Search for the cell housing the specified text and yield its (X, Y) center coordinate. 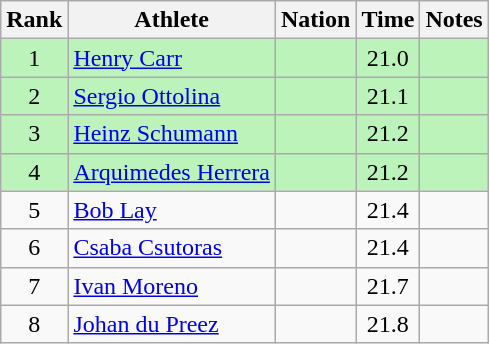
5 (34, 210)
4 (34, 172)
2 (34, 96)
Csaba Csutoras (172, 248)
Athlete (172, 20)
6 (34, 248)
1 (34, 58)
Time (388, 20)
Bob Lay (172, 210)
8 (34, 324)
21.1 (388, 96)
21.7 (388, 286)
Johan du Preez (172, 324)
Notes (454, 20)
Arquimedes Herrera (172, 172)
21.8 (388, 324)
Sergio Ottolina (172, 96)
3 (34, 134)
Henry Carr (172, 58)
Ivan Moreno (172, 286)
7 (34, 286)
Heinz Schumann (172, 134)
Nation (315, 20)
Rank (34, 20)
21.0 (388, 58)
